Detect which cell encompasses the target text, then output its [X, Y] center coordinate. 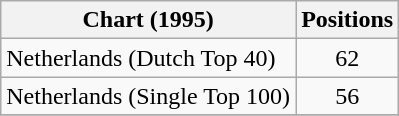
Chart (1995) [148, 20]
56 [348, 96]
Netherlands (Dutch Top 40) [148, 58]
Positions [348, 20]
Netherlands (Single Top 100) [148, 96]
62 [348, 58]
